Search for the cell housing the specified text and yield its (x, y) center coordinate. 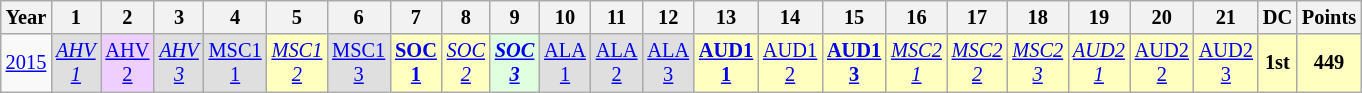
AUD21 (1099, 63)
15 (854, 17)
SOC3 (514, 63)
20 (1162, 17)
1 (76, 17)
AUD22 (1162, 63)
19 (1099, 17)
MSC13 (358, 63)
1st (1278, 63)
MSC21 (916, 63)
AUD11 (726, 63)
14 (790, 17)
AUD23 (1226, 63)
9 (514, 17)
449 (1329, 63)
4 (236, 17)
AHV3 (178, 63)
10 (565, 17)
MSC22 (978, 63)
5 (298, 17)
17 (978, 17)
MSC11 (236, 63)
ALA2 (617, 63)
AUD13 (854, 63)
6 (358, 17)
AHV1 (76, 63)
2015 (26, 63)
3 (178, 17)
SOC2 (466, 63)
MSC23 (1038, 63)
Points (1329, 17)
2 (127, 17)
MSC12 (298, 63)
7 (416, 17)
16 (916, 17)
ALA3 (668, 63)
ALA1 (565, 63)
8 (466, 17)
11 (617, 17)
21 (1226, 17)
18 (1038, 17)
DC (1278, 17)
Year (26, 17)
12 (668, 17)
13 (726, 17)
AUD12 (790, 63)
SOC1 (416, 63)
AHV2 (127, 63)
